Identify which cell holds the provided text, then report its (x, y) central coordinate. 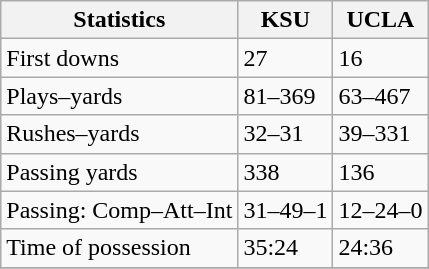
31–49–1 (286, 210)
63–467 (380, 96)
Time of possession (120, 248)
Rushes–yards (120, 134)
338 (286, 172)
Statistics (120, 20)
32–31 (286, 134)
First downs (120, 58)
UCLA (380, 20)
12–24–0 (380, 210)
35:24 (286, 248)
16 (380, 58)
KSU (286, 20)
Passing: Comp–Att–Int (120, 210)
136 (380, 172)
27 (286, 58)
81–369 (286, 96)
24:36 (380, 248)
Passing yards (120, 172)
39–331 (380, 134)
Plays–yards (120, 96)
